Return (x, y) of the center of cell containing provided text 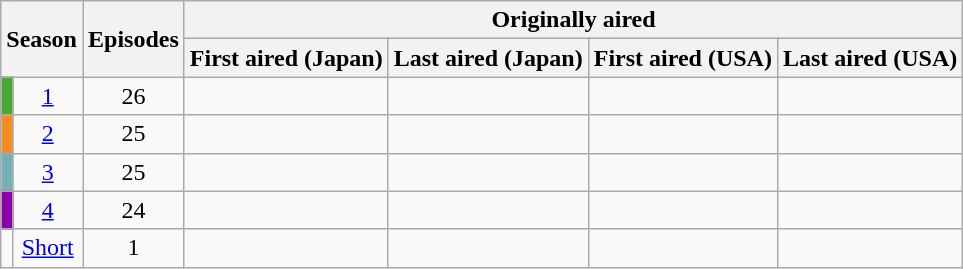
Originally aired (573, 20)
Short (48, 248)
First aired (Japan) (286, 58)
Last aired (Japan) (488, 58)
2 (48, 134)
24 (133, 210)
Last aired (USA) (870, 58)
3 (48, 172)
Season (42, 39)
4 (48, 210)
Episodes (133, 39)
26 (133, 96)
First aired (USA) (682, 58)
